For the text-containing cell, return its midpoint in [x, y] coordinate format. 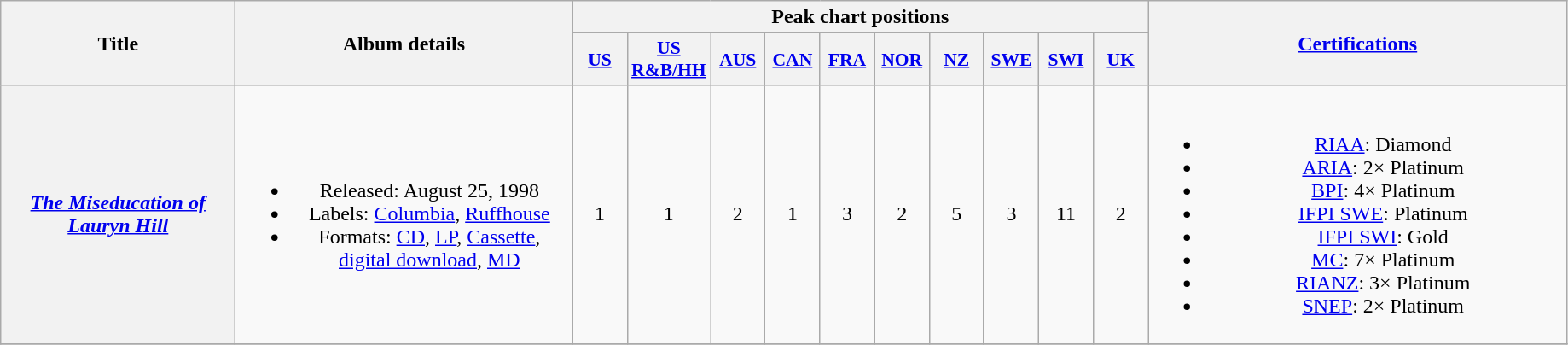
US R&B/HH [669, 60]
SWI [1066, 60]
11 [1066, 214]
UK [1121, 60]
SWE [1011, 60]
5 [956, 214]
Peak chart positions [860, 17]
AUS [738, 60]
Title [118, 43]
Released: August 25, 1998Labels: Columbia, RuffhouseFormats: CD, LP, Cassette, digital download, MD [404, 214]
The Miseducation of Lauryn Hill [118, 214]
CAN [793, 60]
NOR [902, 60]
Certifications [1358, 43]
RIAA: DiamondARIA: 2× PlatinumBPI: 4× PlatinumIFPI SWE: PlatinumIFPI SWI: GoldMC: 7× PlatinumRIANZ: 3× PlatinumSNEP: 2× Platinum [1358, 214]
FRA [847, 60]
NZ [956, 60]
US [600, 60]
Album details [404, 43]
